Scan for the cell matching the given text and deliver its (x, y) coordinate at center. 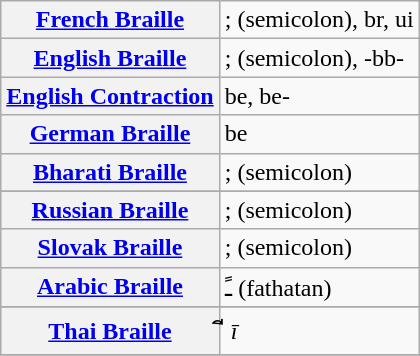
be (319, 134)
English Braille (110, 58)
French Braille (110, 20)
English Contraction (110, 96)
ี ī (319, 332)
Thai Braille (110, 332)
German Braille (110, 134)
; (semicolon), -bb- (319, 58)
be, be- (319, 96)
ـً (fathatan) (319, 287)
; (semicolon), br, ui (319, 20)
Arabic Braille (110, 287)
Bharati Braille (110, 172)
Slovak Braille (110, 248)
Russian Braille (110, 210)
